Detect which cell encompasses the target text, then output its [X, Y] center coordinate. 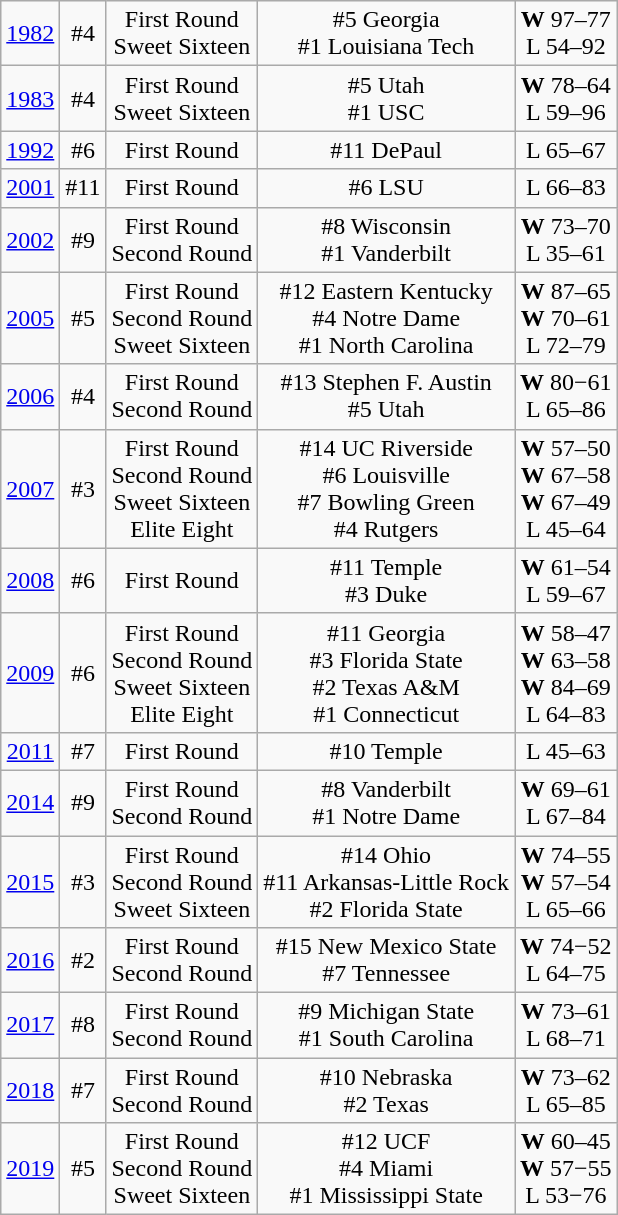
1982 [30, 34]
2018 [30, 1090]
#11 Temple #3 Duke [386, 580]
#11 Georgia #3 Florida State #2 Texas A&M #1 Connecticut [386, 672]
2006 [30, 396]
#15 New Mexico State #7 Tennessee [386, 960]
2014 [30, 802]
#10 Nebraska #2 Texas [386, 1090]
L 65–67 [566, 150]
W 74–55 W 57–54 L 65–66 [566, 882]
2001 [30, 188]
#11 DePaul [386, 150]
2016 [30, 960]
#14 Ohio #11 Arkansas-Little Rock #2 Florida State [386, 882]
2008 [30, 580]
2009 [30, 672]
2019 [30, 1169]
L 66–83 [566, 188]
W 60–45 W 57−55 L 53−76 [566, 1169]
#11 [83, 188]
W 73–62 L 65–85 [566, 1090]
W 97–77 L 54–92 [566, 34]
L 45–63 [566, 751]
#9 Michigan State #1 South Carolina [386, 1026]
#12 UCF #4 Miami #1 Mississippi State [386, 1169]
#5 Utah #1 USC [386, 98]
#12 Eastern Kentucky #4 Notre Dame #1 North Carolina [386, 318]
#2 [83, 960]
2017 [30, 1026]
#8 [83, 1026]
W 61–54 L 59–67 [566, 580]
#8 Vanderbilt #1 Notre Dame [386, 802]
W 73–70 L 35–61 [566, 240]
1992 [30, 150]
W 57–50 W 67–58 W 67–49 L 45–64 [566, 488]
W 87–65 W 70–61 L 72–79 [566, 318]
2011 [30, 751]
#5 Georgia #1 Louisiana Tech [386, 34]
#13 Stephen F. Austin #5 Utah [386, 396]
#6 LSU [386, 188]
W 74−52 L 64–75 [566, 960]
W 80−61 L 65–86 [566, 396]
2015 [30, 882]
#10 Temple [386, 751]
W 69–61 L 67–84 [566, 802]
2007 [30, 488]
W 58–47 W 63–58 W 84–69 L 64–83 [566, 672]
#8 Wisconsin #1 Vanderbilt [386, 240]
2005 [30, 318]
1983 [30, 98]
W 78–64 L 59–96 [566, 98]
W 73–61 L 68–71 [566, 1026]
2002 [30, 240]
#14 UC Riverside #6 Louisville #7 Bowling Green #4 Rutgers [386, 488]
